Return (X, Y) of the center of cell containing provided text 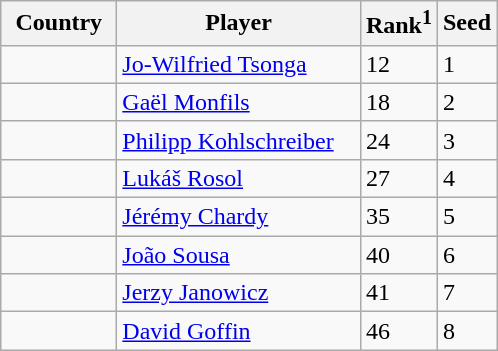
41 (398, 293)
David Goffin (239, 331)
4 (466, 178)
3 (466, 140)
Jérémy Chardy (239, 217)
Player (239, 24)
2 (466, 102)
João Sousa (239, 255)
12 (398, 64)
1 (466, 64)
24 (398, 140)
Seed (466, 24)
27 (398, 178)
40 (398, 255)
46 (398, 331)
Jerzy Janowicz (239, 293)
Philipp Kohlschreiber (239, 140)
6 (466, 255)
8 (466, 331)
Gaël Monfils (239, 102)
18 (398, 102)
Jo-Wilfried Tsonga (239, 64)
35 (398, 217)
7 (466, 293)
Lukáš Rosol (239, 178)
Country (59, 24)
5 (466, 217)
Rank1 (398, 24)
